Provide the [x, y] coordinate of the cell's center where the given text is located.  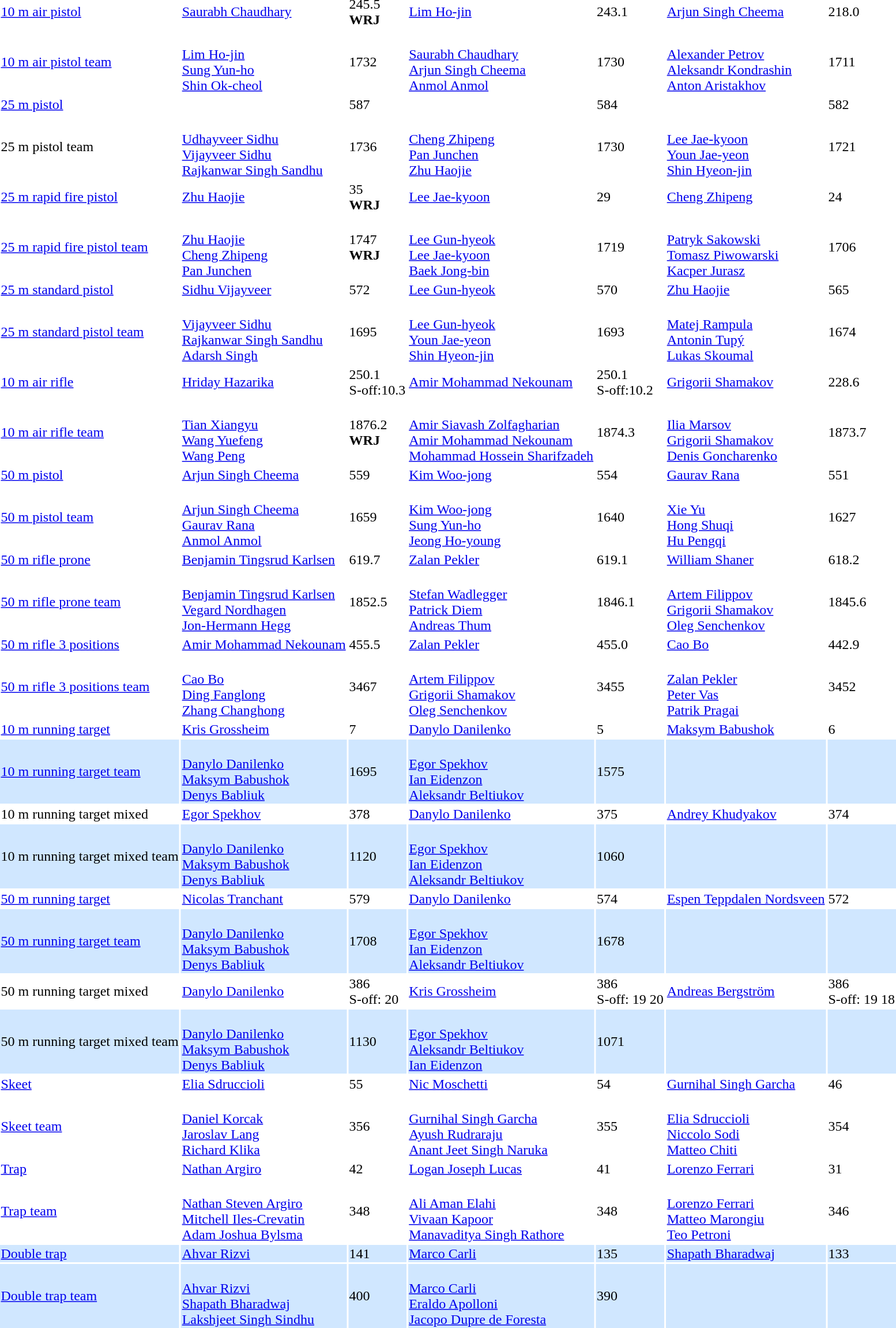
Marco CarliEraldo ApolloniJacopo Dupre de Foresta [502, 1296]
582 [861, 104]
619.1 [631, 560]
1627 [861, 517]
374 [861, 814]
Xie YuHong ShuqiHu Pengqi [746, 517]
133 [861, 1254]
Kim Woo-jong [502, 475]
587 [377, 104]
400 [377, 1296]
1674 [861, 332]
1747 WRJ [377, 247]
1575 [631, 772]
Daniel KorcakJaroslav LangRichard Klika [264, 1126]
Shapath Bharadwaj [746, 1254]
10 m air rifle team [90, 433]
574 [631, 899]
1659 [377, 517]
354 [861, 1126]
Tian XiangyuWang YuefengWang Peng [264, 433]
50 m pistol team [90, 517]
Gurnihal Singh Garcha [746, 1084]
10 m running target mixed team [90, 856]
228.6 [861, 382]
Lee Jae-kyoonYoun Jae-yeonShin Hyeon-jin [746, 147]
559 [377, 475]
Logan Joseph Lucas [502, 1169]
Egor SpekhovAleksandr BeltiukovIan Eidenzon [502, 1042]
355 [631, 1126]
1874.3 [631, 433]
Ahvar Rizvi [264, 1254]
141 [377, 1254]
Lorenzo Ferrari [746, 1169]
Lee Gun-hyeokYoun Jae-yeonShin Hyeon-jin [502, 332]
1845.6 [861, 602]
Skeet [90, 1084]
25 m pistol [90, 104]
386 S-off: 19 20 [631, 991]
54 [631, 1084]
3467 [377, 686]
135 [631, 1254]
1732 [377, 62]
455.5 [377, 644]
1852.5 [377, 602]
10 m air pistol team [90, 62]
Trap [90, 1169]
356 [377, 1126]
50 m running target mixed team [90, 1042]
24 [861, 197]
1071 [631, 1042]
Lee Gun-hyeok [502, 290]
3452 [861, 686]
386 S-off: 20 [377, 991]
1130 [377, 1042]
Lim Ho-jinSung Yun-hoShin Ok-cheol [264, 62]
Grigorii Shamakov [746, 382]
50 m rifle 3 positions team [90, 686]
Elia Sdruccioli [264, 1084]
Nathan Argiro [264, 1169]
31 [861, 1169]
Andreas Bergström [746, 991]
10 m air rifle [90, 382]
Kim Woo-jongSung Yun-hoJeong Ho-young [502, 517]
Zalan PeklerPeter VasPatrik Pragai [746, 686]
50 m pistol [90, 475]
42 [377, 1169]
378 [377, 814]
Ali Aman ElahiVivaan KapoorManavaditya Singh Rathore [502, 1211]
Amir Siavash Zolfagharian Amir Mohammad NekounamMohammad Hossein Sharifzadeh [502, 433]
1719 [631, 247]
Elia SdruccioliNiccolo SodiMatteo Chiti [746, 1126]
455.0 [631, 644]
41 [631, 1169]
Lee Jae-kyoon [502, 197]
390 [631, 1296]
Benjamin Tingsrud KarlsenVegard NordhagenJon-Hermann Hegg [264, 602]
1876.2 WRJ [377, 433]
386 S-off: 19 18 [861, 991]
50 m running target team [90, 941]
Hriday Hazarika [264, 382]
Double trap [90, 1254]
Cao Bo [746, 644]
Stefan WadleggerPatrick DiemAndreas Thum [502, 602]
Patryk SakowskiTomasz PiwowarskiKacper Jurasz [746, 247]
50 m running target [90, 899]
1678 [631, 941]
25 m standard pistol team [90, 332]
Ilia MarsovGrigorii ShamakovDenis Goncharenko [746, 433]
1706 [861, 247]
1721 [861, 147]
1873.7 [861, 433]
Cao BoDing FanglongZhang Changhong [264, 686]
Benjamin Tingsrud Karlsen [264, 560]
Cheng Zhipeng [746, 197]
Egor Spekhov [264, 814]
50 m rifle 3 positions [90, 644]
10 m running target team [90, 772]
1060 [631, 856]
Udhayveer SidhuVijayveer SidhuRajkanwar Singh Sandhu [264, 147]
10 m running target mixed [90, 814]
Double trap team [90, 1296]
Saurabh ChaudharyArjun Singh CheemaAnmol Anmol [502, 62]
Trap team [90, 1211]
579 [377, 899]
1708 [377, 941]
Matej RampulaAntonin TupýLukas Skoumal [746, 332]
55 [377, 1084]
346 [861, 1211]
554 [631, 475]
619.7 [377, 560]
250.1S-off:10.3 [377, 382]
250.1S-off:10.2 [631, 382]
Skeet team [90, 1126]
375 [631, 814]
Vijayveer SidhuRajkanwar Singh SandhuAdarsh Singh [264, 332]
5 [631, 729]
7 [377, 729]
Marco Carli [502, 1254]
1736 [377, 147]
50 m rifle prone team [90, 602]
50 m running target mixed [90, 991]
Arjun Singh CheemaGaurav RanaAnmol Anmol [264, 517]
584 [631, 104]
Gaurav Rana [746, 475]
25 m rapid fire pistol team [90, 247]
Cheng ZhipengPan JunchenZhu Haojie [502, 147]
1693 [631, 332]
Alexander PetrovAleksandr KondrashinAnton Aristakhov [746, 62]
1120 [377, 856]
25 m rapid fire pistol [90, 197]
46 [861, 1084]
Gurnihal Singh GarchaAyush RudrarajuAnant Jeet Singh Naruka [502, 1126]
Espen Teppdalen Nordsveen [746, 899]
Sidhu Vijayveer [264, 290]
442.9 [861, 644]
25 m standard pistol [90, 290]
1846.1 [631, 602]
Ahvar RizviShapath BharadwajLakshjeet Singh Sindhu [264, 1296]
Nicolas Tranchant [264, 899]
6 [861, 729]
Lee Gun-hyeokLee Jae-kyoonBaek Jong-bin [502, 247]
1711 [861, 62]
Maksym Babushok [746, 729]
Andrey Khudyakov [746, 814]
618.2 [861, 560]
565 [861, 290]
29 [631, 197]
551 [861, 475]
25 m pistol team [90, 147]
10 m running target [90, 729]
Arjun Singh Cheema [264, 475]
1640 [631, 517]
Zhu HaojieCheng ZhipengPan Junchen [264, 247]
35 WRJ [377, 197]
3455 [631, 686]
Nic Moschetti [502, 1084]
Lorenzo FerrariMatteo MarongiuTeo Petroni [746, 1211]
50 m rifle prone [90, 560]
William Shaner [746, 560]
570 [631, 290]
Nathan Steven ArgiroMitchell Iles-CrevatinAdam Joshua Bylsma [264, 1211]
